Locate the cell with the specified text and output its [x, y] center coordinate. 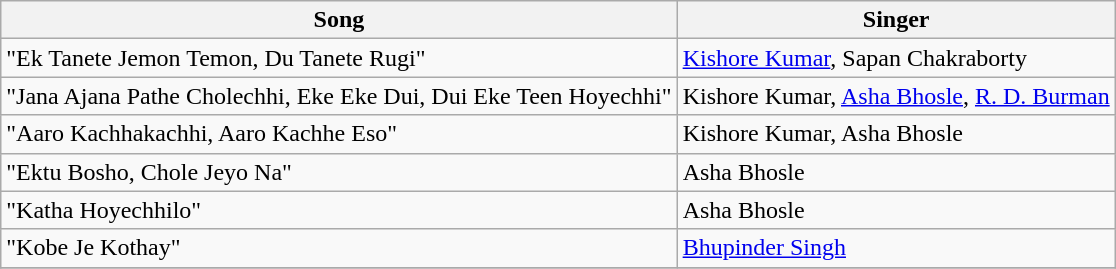
Kishore Kumar, Asha Bhosle, R. D. Burman [896, 96]
Kishore Kumar, Asha Bhosle [896, 134]
"Ek Tanete Jemon Temon, Du Tanete Rugi" [339, 58]
Bhupinder Singh [896, 248]
Song [339, 20]
Kishore Kumar, Sapan Chakraborty [896, 58]
"Jana Ajana Pathe Cholechhi, Eke Eke Dui, Dui Eke Teen Hoyechhi" [339, 96]
"Kobe Je Kothay" [339, 248]
"Katha Hoyechhilo" [339, 210]
Singer [896, 20]
"Aaro Kachhakachhi, Aaro Kachhe Eso" [339, 134]
"Ektu Bosho, Chole Jeyo Na" [339, 172]
